Identify which cell holds the provided text, then report its [x, y] central coordinate. 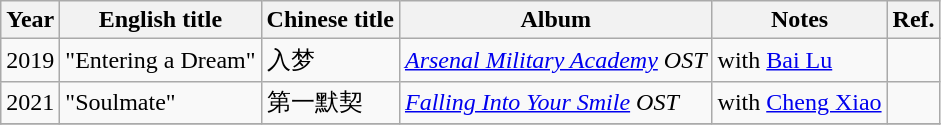
Arsenal Military Academy OST [556, 60]
Notes [800, 20]
with Bai Lu [800, 60]
第一默契 [330, 102]
"Entering a Dream" [160, 60]
Album [556, 20]
"Soulmate" [160, 102]
Year [30, 20]
Ref. [914, 20]
with Cheng Xiao [800, 102]
2019 [30, 60]
Chinese title [330, 20]
Falling Into Your Smile OST [556, 102]
入梦 [330, 60]
English title [160, 20]
2021 [30, 102]
